Search for the cell housing the specified text and yield its (x, y) center coordinate. 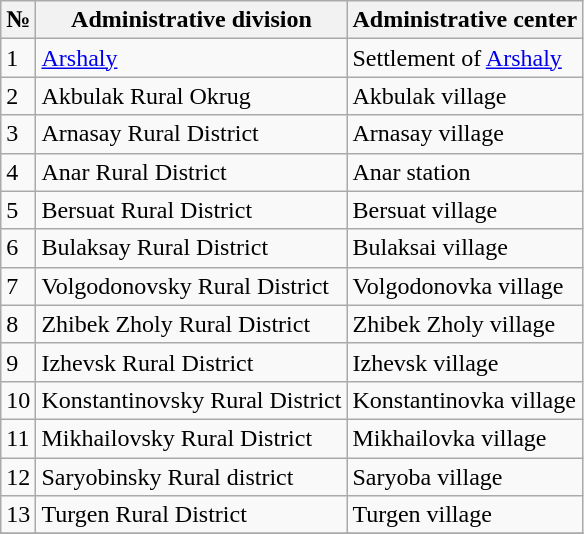
Arnasay Rural District (192, 134)
Volgodonovka village (465, 286)
3 (18, 134)
9 (18, 362)
Mikhailovsky Rural District (192, 438)
8 (18, 324)
Akbulak Rural Okrug (192, 96)
13 (18, 515)
Settlement of Arshaly (465, 58)
11 (18, 438)
2 (18, 96)
Bersuat Rural District (192, 210)
Arnasay village (465, 134)
Akbulak village (465, 96)
Anar Rural District (192, 172)
Konstantinovsky Rural District (192, 400)
Saryobinsky Rural district (192, 477)
Saryoba village (465, 477)
Administrative division (192, 20)
Bersuat village (465, 210)
Izhevsk village (465, 362)
12 (18, 477)
Konstantinovka village (465, 400)
Izhevsk Rural District (192, 362)
Turgen Rural District (192, 515)
Zhibek Zholy Rural District (192, 324)
Anar station (465, 172)
10 (18, 400)
Bulaksay Rural District (192, 248)
Turgen village (465, 515)
Zhibek Zholy village (465, 324)
Administrative center (465, 20)
7 (18, 286)
Bulaksai village (465, 248)
4 (18, 172)
1 (18, 58)
Arshaly (192, 58)
№ (18, 20)
5 (18, 210)
6 (18, 248)
Volgodonovsky Rural District (192, 286)
Mikhailovka village (465, 438)
